Return [x, y] of the center of cell containing provided text 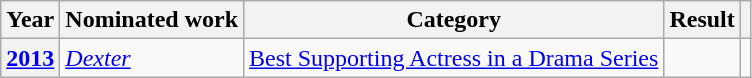
Year [30, 20]
Dexter [152, 58]
Nominated work [152, 20]
Result [702, 20]
2013 [30, 58]
Best Supporting Actress in a Drama Series [454, 58]
Category [454, 20]
